Scan for the cell matching the given text and deliver its [x, y] coordinate at center. 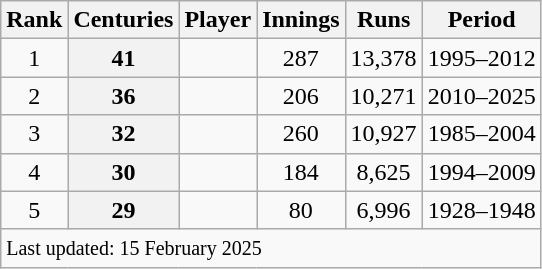
2 [34, 96]
41 [124, 58]
1985–2004 [482, 134]
6,996 [384, 210]
1 [34, 58]
206 [301, 96]
32 [124, 134]
13,378 [384, 58]
80 [301, 210]
10,271 [384, 96]
2010–2025 [482, 96]
1995–2012 [482, 58]
Rank [34, 20]
184 [301, 172]
287 [301, 58]
30 [124, 172]
36 [124, 96]
1928–1948 [482, 210]
5 [34, 210]
4 [34, 172]
Player [218, 20]
8,625 [384, 172]
Runs [384, 20]
Innings [301, 20]
260 [301, 134]
Centuries [124, 20]
29 [124, 210]
Period [482, 20]
10,927 [384, 134]
3 [34, 134]
Last updated: 15 February 2025 [271, 248]
1994–2009 [482, 172]
